Locate the cell with the specified text and output its [X, Y] center coordinate. 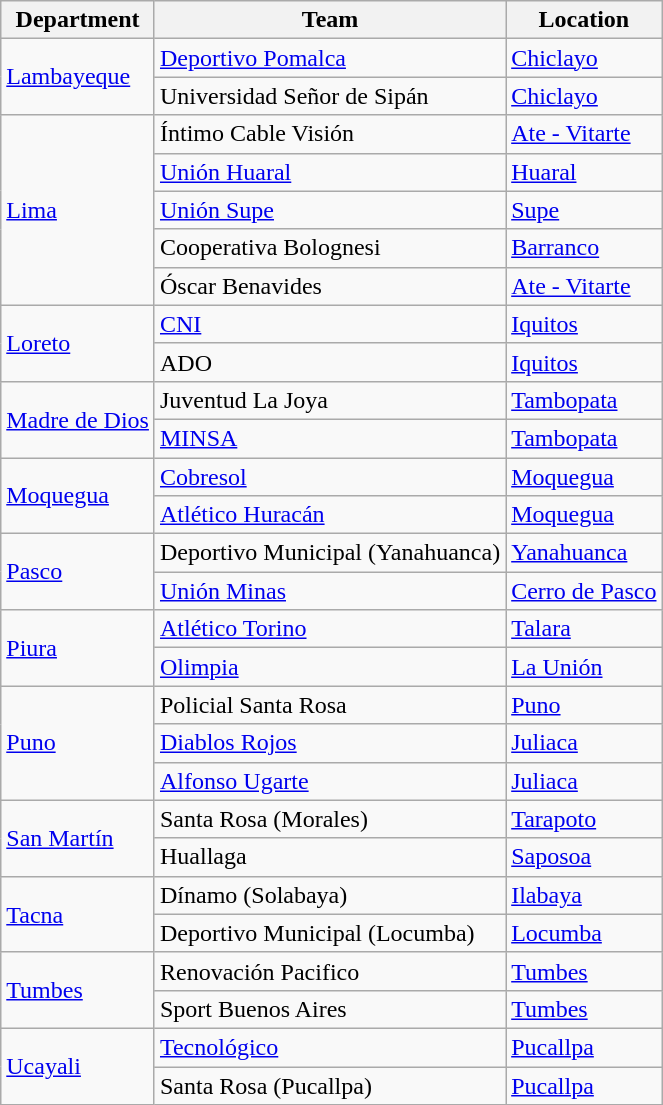
Tarapoto [584, 819]
Juventud La Joya [330, 400]
Renovación Pacifico [330, 971]
Santa Rosa (Morales) [330, 819]
Atlético Huracán [330, 515]
MINSA [330, 438]
ADO [330, 362]
Team [330, 20]
Department [78, 20]
Óscar Benavides [330, 286]
La Unión [584, 667]
Íntimo Cable Visión [330, 134]
Cobresol [330, 477]
Olimpia [330, 667]
Saposoa [584, 857]
Atlético Torino [330, 629]
Madre de Dios [78, 419]
CNI [330, 324]
Huallaga [330, 857]
Deportivo Pomalca [330, 58]
Talara [584, 629]
Supe [584, 210]
Tecnológico [330, 1047]
Loreto [78, 343]
Piura [78, 648]
Policial Santa Rosa [330, 705]
Ucayali [78, 1066]
San Martín [78, 838]
Tacna [78, 914]
Cerro de Pasco [584, 591]
Sport Buenos Aires [330, 1009]
Santa Rosa (Pucallpa) [330, 1085]
Location [584, 20]
Yanahuanca [584, 553]
Locumba [584, 933]
Universidad Señor de Sipán [330, 96]
Ilabaya [584, 895]
Huaral [584, 172]
Deportivo Municipal (Locumba) [330, 933]
Alfonso Ugarte [330, 781]
Lambayeque [78, 77]
Lima [78, 210]
Cooperativa Bolognesi [330, 248]
Unión Supe [330, 210]
Diablos Rojos [330, 743]
Unión Minas [330, 591]
Unión Huaral [330, 172]
Barranco [584, 248]
Pasco [78, 572]
Deportivo Municipal (Yanahuanca) [330, 553]
Dínamo (Solabaya) [330, 895]
